Pinpoint the cell where the given text exists, returning its [x, y] midpoint coordinate. 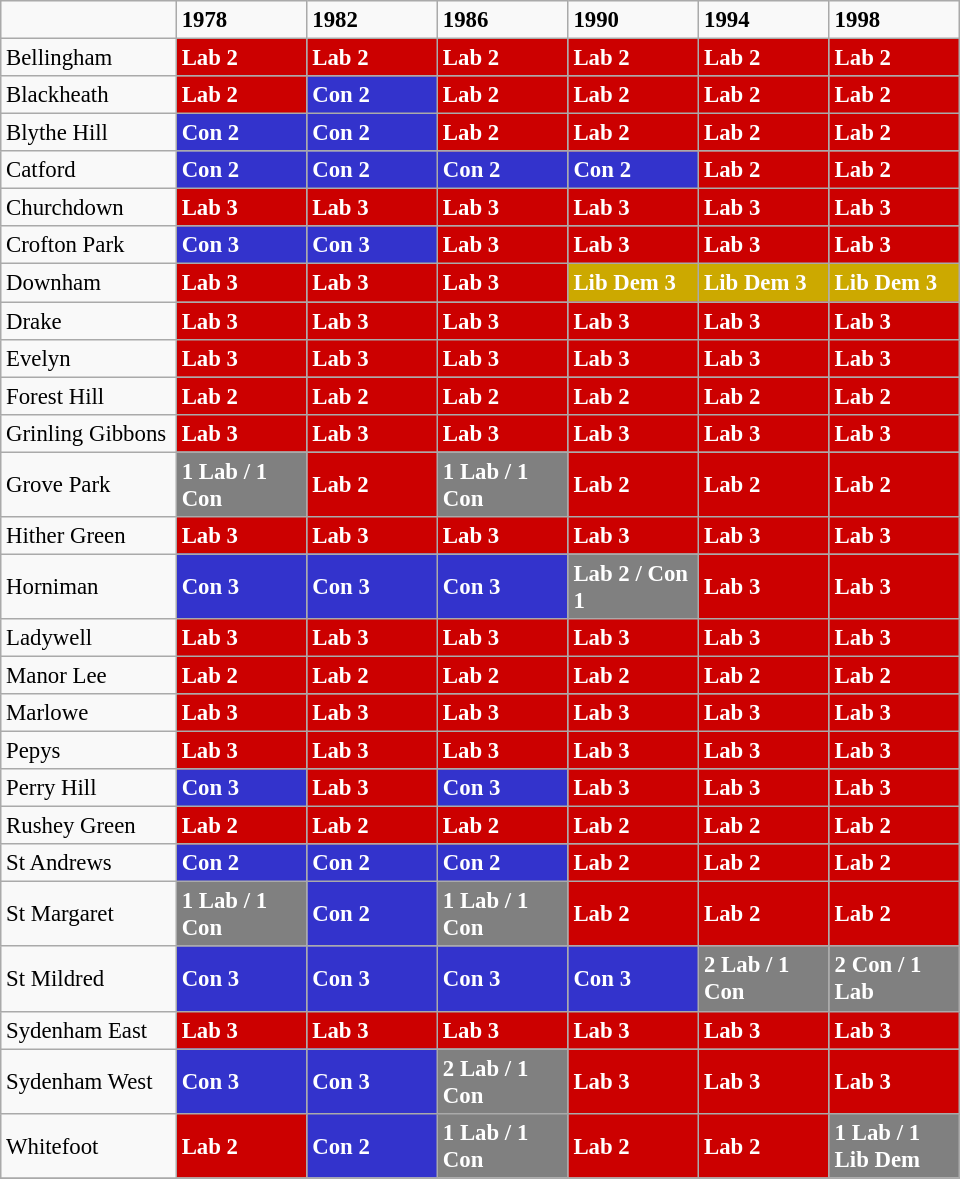
Churchdown [89, 208]
St Margaret [89, 914]
St Mildred [89, 980]
Forest Hill [89, 396]
Manor Lee [89, 675]
1 Lab / 1 Lib Dem [894, 1146]
Blackheath [89, 95]
1990 [634, 20]
Rushey Green [89, 826]
1994 [764, 20]
Hither Green [89, 536]
1986 [504, 20]
Evelyn [89, 358]
St Andrews [89, 863]
Drake [89, 321]
1998 [894, 20]
Blythe Hill [89, 133]
Perry Hill [89, 788]
Bellingham [89, 58]
Downham [89, 283]
Lab 2 / Con 1 [634, 586]
Pepys [89, 751]
1982 [372, 20]
Sydenham East [89, 1030]
Marlowe [89, 713]
Horniman [89, 586]
Ladywell [89, 638]
Whitefoot [89, 1146]
1978 [242, 20]
2 Con / 1 Lab [894, 980]
Crofton Park [89, 245]
Catford [89, 170]
Grove Park [89, 484]
Sydenham West [89, 1082]
Grinling Gibbons [89, 433]
